Search for the cell housing the specified text and yield its (x, y) center coordinate. 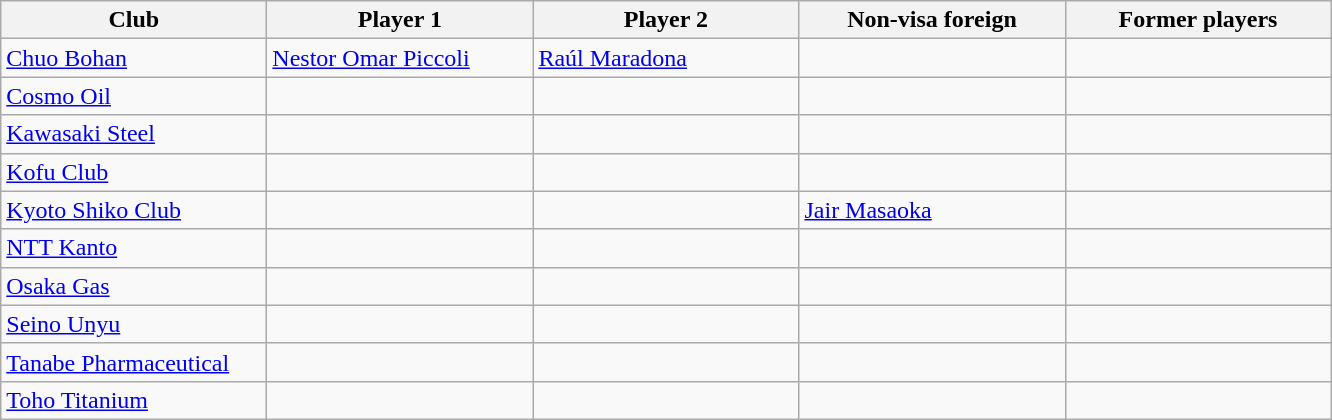
NTT Kanto (134, 248)
Chuo Bohan (134, 58)
Toho Titanium (134, 400)
Player 1 (400, 20)
Kofu Club (134, 172)
Club (134, 20)
Seino Unyu (134, 324)
Osaka Gas (134, 286)
Raúl Maradona (666, 58)
Non-visa foreign (932, 20)
Jair Masaoka (932, 210)
Player 2 (666, 20)
Cosmo Oil (134, 96)
Kawasaki Steel (134, 134)
Tanabe Pharmaceutical (134, 362)
Former players (1198, 20)
Kyoto Shiko Club (134, 210)
Nestor Omar Piccoli (400, 58)
